From the cell containing the given text, extract its center point as (x, y) coordinate. 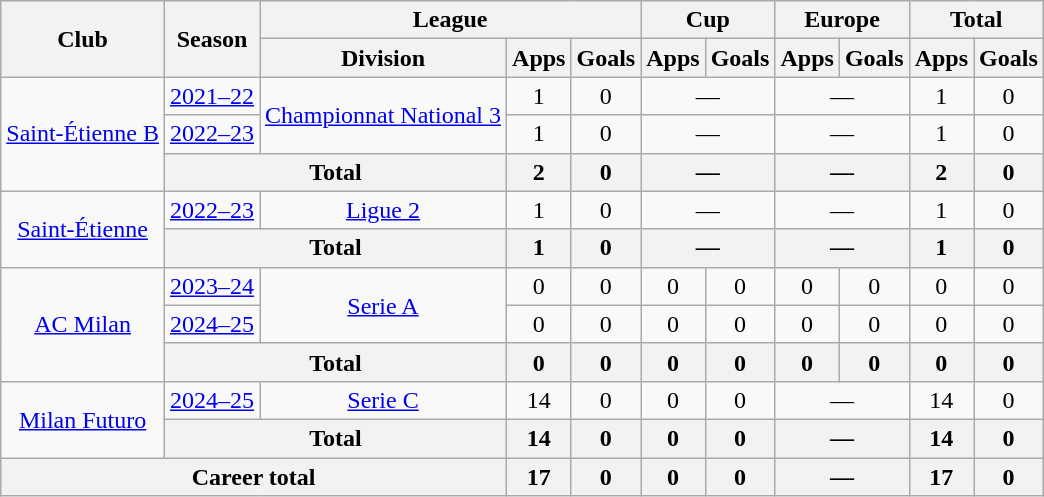
Ligue 2 (384, 210)
Europe (842, 20)
AC Milan (83, 324)
Season (212, 39)
Saint-Étienne (83, 229)
Milan Futuro (83, 419)
Cup (708, 20)
Serie A (384, 305)
League (450, 20)
Career total (254, 477)
Division (384, 58)
Championnat National 3 (384, 115)
Club (83, 39)
Serie C (384, 400)
2021–22 (212, 96)
2023–24 (212, 286)
Saint-Étienne B (83, 134)
